Detect which cell encompasses the target text, then output its (X, Y) center coordinate. 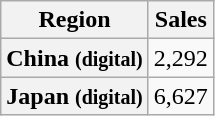
Region (75, 20)
6,627 (180, 96)
Sales (180, 20)
China (digital) (75, 58)
2,292 (180, 58)
Japan (digital) (75, 96)
